Capture the cell that displays the provided text and extract its [x, y] central coordinate. 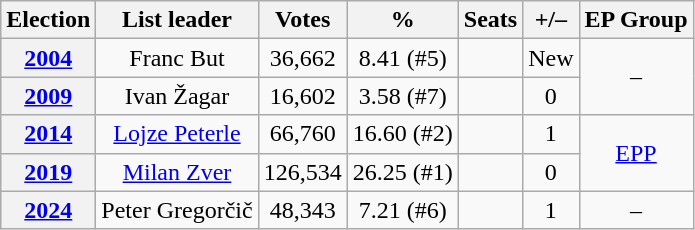
% [402, 20]
36,662 [302, 58]
66,760 [302, 134]
48,343 [302, 210]
2019 [48, 172]
EP Group [636, 20]
List leader [177, 20]
26.25 (#1) [402, 172]
2014 [48, 134]
2024 [48, 210]
7.21 (#6) [402, 210]
3.58 (#7) [402, 96]
Ivan Žagar [177, 96]
8.41 (#5) [402, 58]
Votes [302, 20]
16,602 [302, 96]
Peter Gregorčič [177, 210]
Election [48, 20]
16.60 (#2) [402, 134]
Milan Zver [177, 172]
2004 [48, 58]
126,534 [302, 172]
Lojze Peterle [177, 134]
2009 [48, 96]
Franc But [177, 58]
EPP [636, 153]
New [551, 58]
Seats [490, 20]
+/– [551, 20]
